Search for the cell housing the specified text and yield its [x, y] center coordinate. 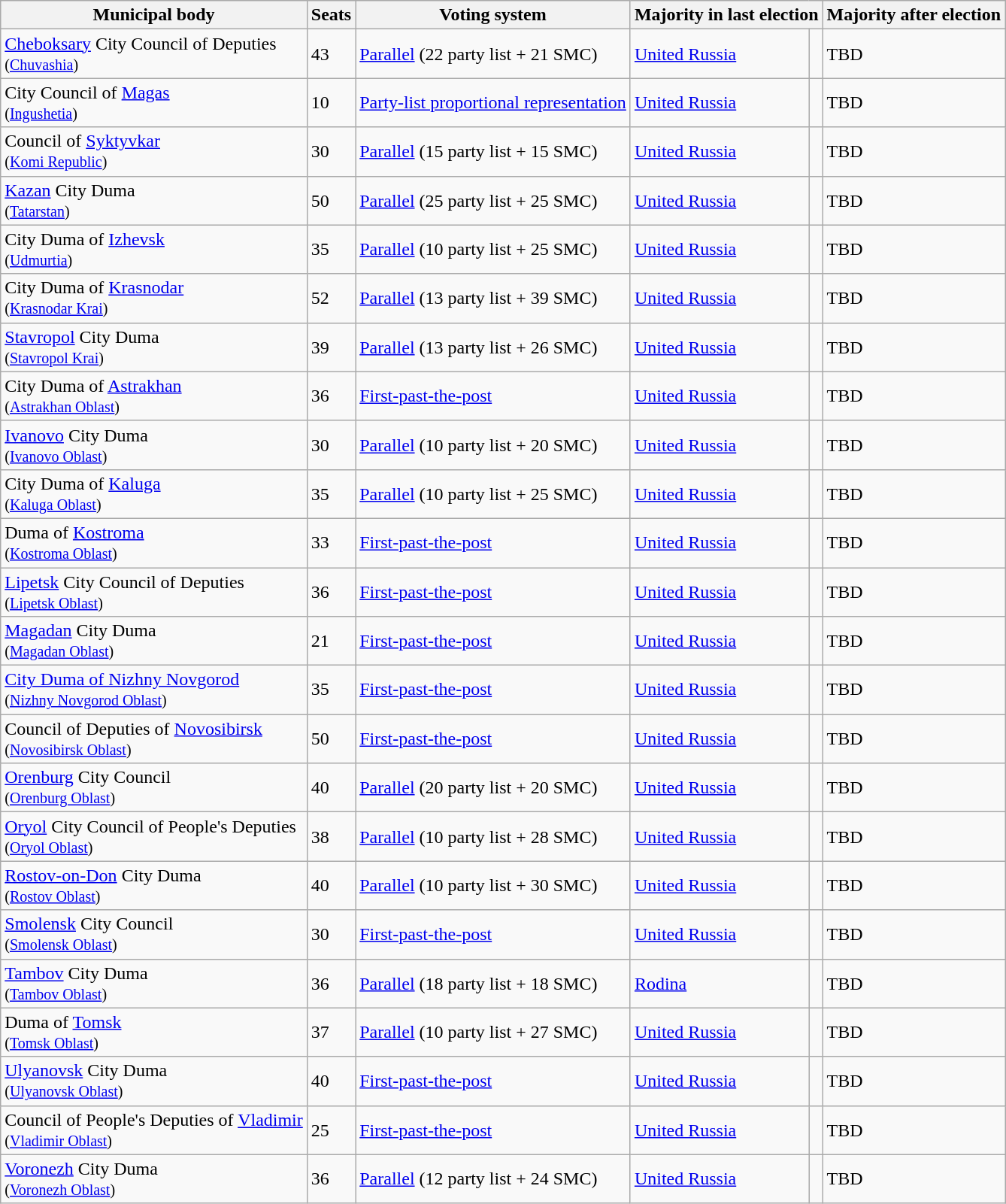
Cheboksary City Council of Deputies(Chuvashia) [154, 54]
City Duma of Krasnodar(Krasnodar Krai) [154, 298]
Parallel (13 party list + 39 SMC) [493, 298]
Kazan City Duma(Tatarstan) [154, 200]
52 [331, 298]
38 [331, 836]
10 [331, 102]
Parallel (25 party list + 25 SMC) [493, 200]
33 [331, 543]
Ivanovo City Duma(Ivanovo Oblast) [154, 445]
Rostov-on-Don City Duma(Rostov Oblast) [154, 886]
Parallel (22 party list + 21 SMC) [493, 54]
Orenburg City Council(Orenburg Oblast) [154, 788]
Council of People's Deputies of Vladimir(Vladimir Oblast) [154, 1130]
Duma of Kostroma(Kostroma Oblast) [154, 543]
Magadan City Duma(Magadan Oblast) [154, 641]
Lipetsk City Council of Deputies(Lipetsk Oblast) [154, 591]
Council of Syktyvkar(Komi Republic) [154, 152]
City Duma of Izhevsk(Udmurtia) [154, 250]
Stavropol City Duma(Stavropol Krai) [154, 347]
Parallel (10 party list + 20 SMC) [493, 445]
City Council of Magas(Ingushetia) [154, 102]
39 [331, 347]
Parallel (12 party list + 24 SMC) [493, 1179]
Parallel (20 party list + 20 SMC) [493, 788]
37 [331, 1032]
Parallel (10 party list + 30 SMC) [493, 886]
Oryol City Council of People's Deputies(Oryol Oblast) [154, 836]
Council of Deputies of Novosibirsk(Novosibirsk Oblast) [154, 738]
Parallel (10 party list + 27 SMC) [493, 1032]
25 [331, 1130]
City Duma of Astrakhan(Astrakhan Oblast) [154, 396]
Voting system [493, 15]
Voronezh City Duma(Voronezh Oblast) [154, 1179]
21 [331, 641]
Majority in last election [726, 15]
Parallel (10 party list + 28 SMC) [493, 836]
Seats [331, 15]
Smolensk City Council(Smolensk Oblast) [154, 934]
43 [331, 54]
Parallel (13 party list + 26 SMC) [493, 347]
Ulyanovsk City Duma(Ulyanovsk Oblast) [154, 1081]
Municipal body [154, 15]
Duma of Tomsk(Tomsk Oblast) [154, 1032]
Party-list proportional representation [493, 102]
City Duma of Kaluga(Kaluga Oblast) [154, 493]
City Duma of Nizhny Novgorod(Nizhny Novgorod Oblast) [154, 690]
Parallel (15 party list + 15 SMC) [493, 152]
Tambov City Duma(Tambov Oblast) [154, 984]
Rodina [720, 984]
Parallel (18 party list + 18 SMC) [493, 984]
Majority after election [914, 15]
